Pinpoint the cell where the given text exists, returning its (X, Y) midpoint coordinate. 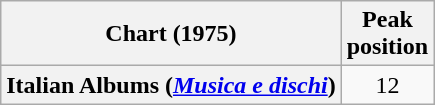
Italian Albums (Musica e dischi) (171, 85)
Peakposition (387, 34)
Chart (1975) (171, 34)
12 (387, 85)
